Return the (x, y) coordinate for the center point of the cell that contains the specified text.  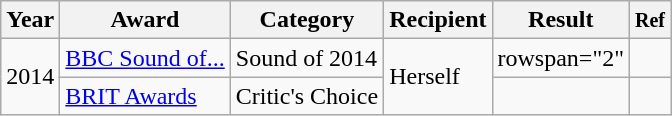
Category (306, 20)
rowspan="2" (561, 58)
Herself (438, 77)
Sound of 2014 (306, 58)
Result (561, 20)
Award (145, 20)
BRIT Awards (145, 96)
Critic's Choice (306, 96)
Ref (650, 20)
2014 (30, 77)
Year (30, 20)
Recipient (438, 20)
BBC Sound of... (145, 58)
